Find where the given text appears and provide that cell's center as [X, Y] coordinate. 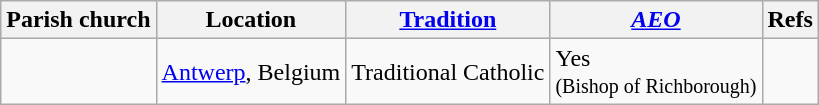
AEO [656, 20]
Parish church [78, 20]
Antwerp, Belgium [251, 72]
Yes (Bishop of Richborough) [656, 72]
Refs [790, 20]
Tradition [448, 20]
Location [251, 20]
Traditional Catholic [448, 72]
